Provide the (x, y) coordinate of the cell's center where the given text is located.  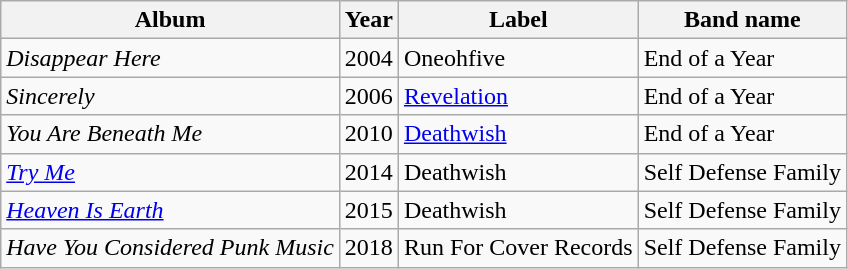
You Are Beneath Me (170, 134)
Year (368, 20)
2010 (368, 134)
2015 (368, 210)
Sincerely (170, 96)
Band name (742, 20)
2004 (368, 58)
2006 (368, 96)
Run For Cover Records (518, 248)
Label (518, 20)
Have You Considered Punk Music (170, 248)
Album (170, 20)
2018 (368, 248)
Heaven Is Earth (170, 210)
Revelation (518, 96)
Disappear Here (170, 58)
Oneohfive (518, 58)
2014 (368, 172)
Try Me (170, 172)
